Return (x, y) of the center of cell containing provided text 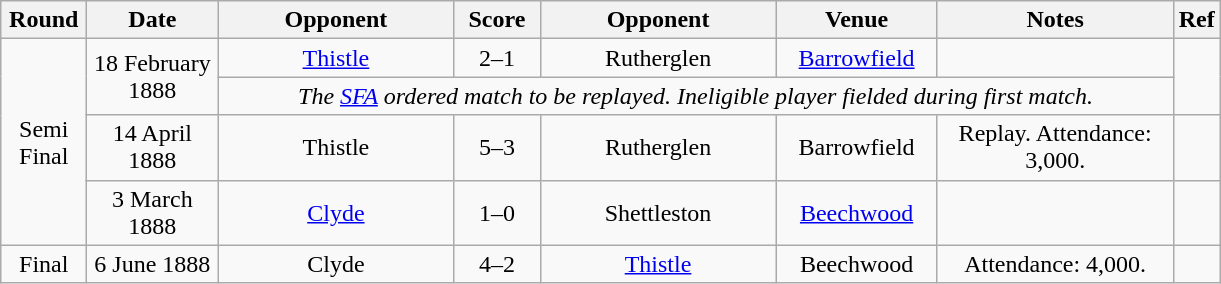
Venue (856, 20)
5–3 (497, 148)
Notes (1055, 20)
The SFA ordered match to be replayed. Ineligible player fielded during first match. (696, 96)
Score (497, 20)
14 April 1888 (152, 148)
Round (44, 20)
Ref (1196, 20)
1–0 (497, 212)
4–2 (497, 264)
Semi Final (44, 142)
Shettleston (658, 212)
2–1 (497, 58)
Date (152, 20)
18 February 1888 (152, 77)
Replay. Attendance: 3,000. (1055, 148)
6 June 1888 (152, 264)
Final (44, 264)
3 March 1888 (152, 212)
Attendance: 4,000. (1055, 264)
